For the text-containing cell, return its midpoint in [X, Y] coordinate format. 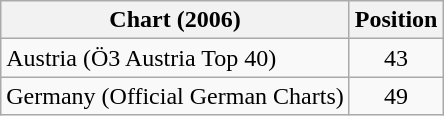
Position [396, 20]
Chart (2006) [175, 20]
43 [396, 58]
Germany (Official German Charts) [175, 96]
49 [396, 96]
Austria (Ö3 Austria Top 40) [175, 58]
